Capture the cell that displays the provided text and extract its [x, y] central coordinate. 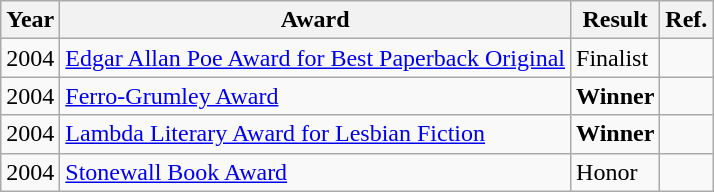
Finalist [616, 58]
Stonewall Book Award [316, 172]
Result [616, 20]
Lambda Literary Award for Lesbian Fiction [316, 134]
Honor [616, 172]
Ferro-Grumley Award [316, 96]
Ref. [686, 20]
Edgar Allan Poe Award for Best Paperback Original [316, 58]
Award [316, 20]
Year [30, 20]
